From the cell containing the given text, extract its center point as [X, Y] coordinate. 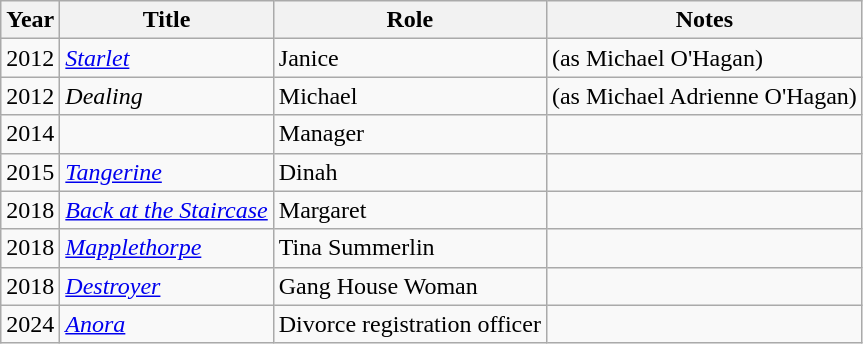
Gang House Woman [410, 286]
Title [166, 20]
Starlet [166, 58]
Role [410, 20]
Tangerine [166, 172]
2015 [30, 172]
Notes [704, 20]
Janice [410, 58]
2014 [30, 134]
Tina Summerlin [410, 248]
Manager [410, 134]
Mapplethorpe [166, 248]
Margaret [410, 210]
Dinah [410, 172]
Divorce registration officer [410, 324]
Back at the Staircase [166, 210]
(as Michael Adrienne O'Hagan) [704, 96]
Year [30, 20]
2024 [30, 324]
(as Michael O'Hagan) [704, 58]
Dealing [166, 96]
Anora [166, 324]
Michael [410, 96]
Destroyer [166, 286]
